Find where the given text appears and provide that cell's center as (x, y) coordinate. 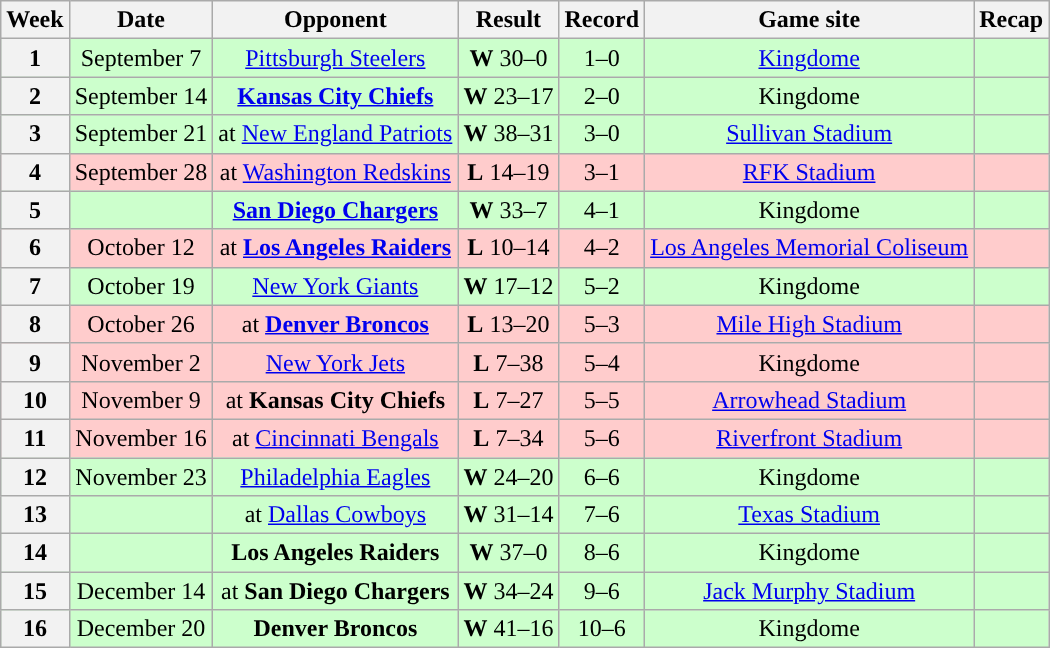
San Diego Chargers (336, 210)
at Los Angeles Raiders (336, 248)
at San Diego Chargers (336, 591)
7 (35, 286)
9–6 (602, 591)
Week (35, 20)
Result (508, 20)
September 7 (141, 58)
Arrowhead Stadium (810, 400)
Denver Broncos (336, 629)
11 (35, 438)
8 (35, 324)
8–6 (602, 553)
2–0 (602, 96)
W 37–0 (508, 553)
7–6 (602, 515)
November 2 (141, 362)
December 14 (141, 591)
W 38–31 (508, 134)
Los Angeles Raiders (336, 553)
3 (35, 134)
Jack Murphy Stadium (810, 591)
15 (35, 591)
6 (35, 248)
W 33–7 (508, 210)
4 (35, 172)
at New England Patriots (336, 134)
5–6 (602, 438)
October 26 (141, 324)
at Dallas Cowboys (336, 515)
RFK Stadium (810, 172)
3–1 (602, 172)
1–0 (602, 58)
5–5 (602, 400)
December 20 (141, 629)
W 41–16 (508, 629)
Date (141, 20)
12 (35, 477)
Philadelphia Eagles (336, 477)
October 12 (141, 248)
October 19 (141, 286)
Kansas City Chiefs (336, 96)
L 13–20 (508, 324)
5–3 (602, 324)
at Cincinnati Bengals (336, 438)
W 31–14 (508, 515)
1 (35, 58)
L 7–27 (508, 400)
5 (35, 210)
New York Giants (336, 286)
W 24–20 (508, 477)
September 28 (141, 172)
4–1 (602, 210)
3–0 (602, 134)
Texas Stadium (810, 515)
5–4 (602, 362)
Opponent (336, 20)
W 30–0 (508, 58)
L 10–14 (508, 248)
4–2 (602, 248)
2 (35, 96)
L 14–19 (508, 172)
10 (35, 400)
W 17–12 (508, 286)
L 7–34 (508, 438)
14 (35, 553)
September 21 (141, 134)
Pittsburgh Steelers (336, 58)
Game site (810, 20)
16 (35, 629)
5–2 (602, 286)
at Kansas City Chiefs (336, 400)
at Washington Redskins (336, 172)
Record (602, 20)
Riverfront Stadium (810, 438)
9 (35, 362)
L 7–38 (508, 362)
New York Jets (336, 362)
Los Angeles Memorial Coliseum (810, 248)
November 16 (141, 438)
6–6 (602, 477)
W 23–17 (508, 96)
W 34–24 (508, 591)
November 23 (141, 477)
November 9 (141, 400)
Recap (1012, 20)
at Denver Broncos (336, 324)
Sullivan Stadium (810, 134)
10–6 (602, 629)
Mile High Stadium (810, 324)
13 (35, 515)
September 14 (141, 96)
